Locate the cell with the specified text and output its [x, y] center coordinate. 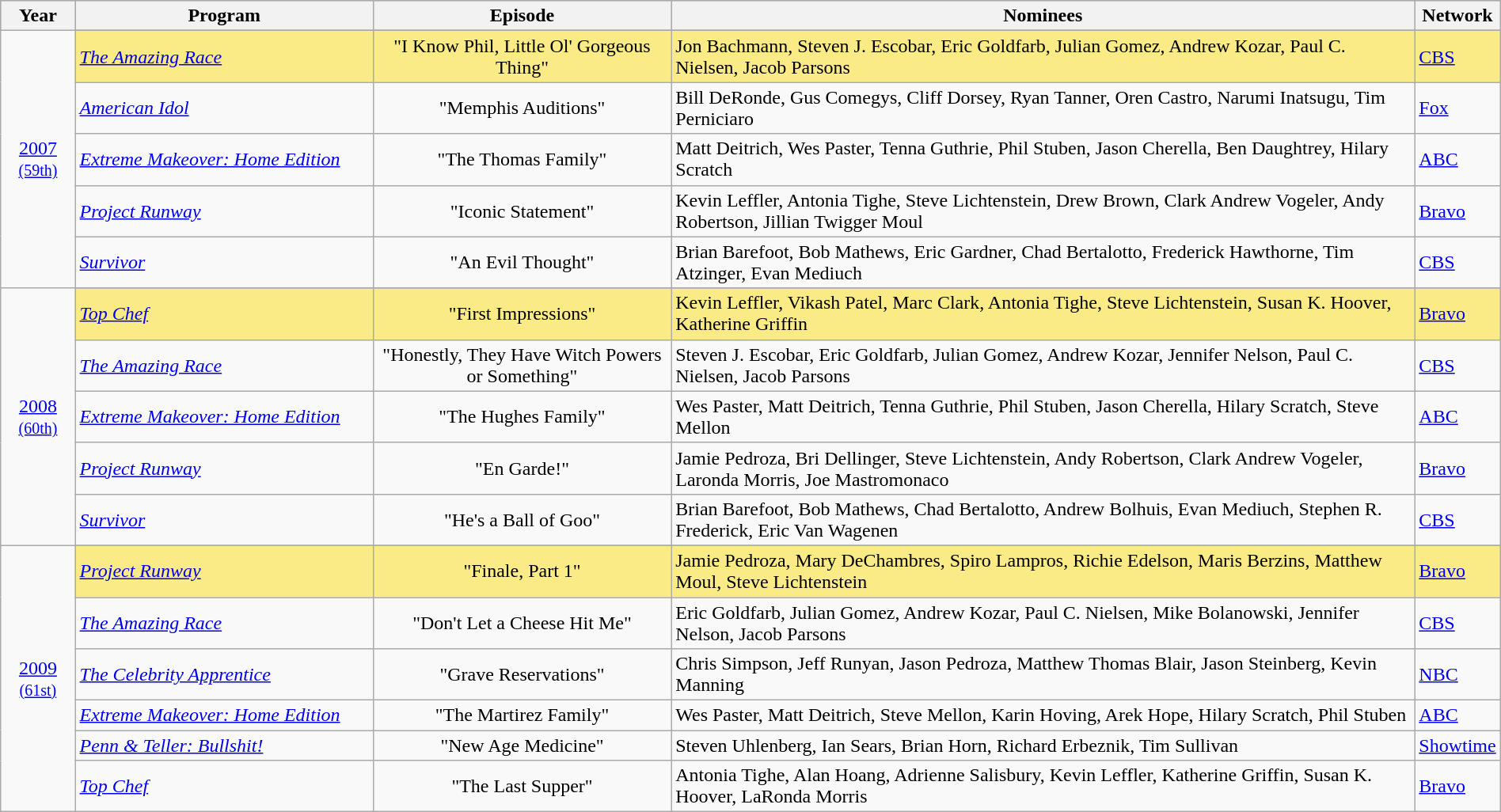
"Memphis Auditions" [522, 108]
Kevin Leffler, Antonia Tighe, Steve Lichtenstein, Drew Brown, Clark Andrew Vogeler, Andy Robertson, Jillian Twigger Moul [1043, 211]
Chris Simpson, Jeff Runyan, Jason Pedroza, Matthew Thomas Blair, Jason Steinberg, Kevin Manning [1043, 674]
Brian Barefoot, Bob Mathews, Chad Bertalotto, Andrew Bolhuis, Evan Mediuch, Stephen R. Frederick, Eric Van Wagenen [1043, 519]
2008(60th) [38, 416]
Nominees [1043, 16]
"An Evil Thought" [522, 263]
"Grave Reservations" [522, 674]
Fox [1457, 108]
Matt Deitrich, Wes Paster, Tenna Guthrie, Phil Stuben, Jason Cherella, Ben Daughtrey, Hilary Scratch [1043, 160]
2007(59th) [38, 160]
Showtime [1457, 746]
Jamie Pedroza, Bri Dellinger, Steve Lichtenstein, Andy Robertson, Clark Andrew Vogeler, Laronda Morris, Joe Mastromonaco [1043, 469]
"First Impressions" [522, 313]
"En Garde!" [522, 469]
2009(61st) [38, 678]
"I Know Phil, Little Ol' Gorgeous Thing" [522, 57]
Bill DeRonde, Gus Comegys, Cliff Dorsey, Ryan Tanner, Oren Castro, Narumi Inatsugu, Tim Perniciaro [1043, 108]
American Idol [224, 108]
"He's a Ball of Goo" [522, 519]
Episode [522, 16]
Network [1457, 16]
"New Age Medicine" [522, 746]
"Honestly, They Have Witch Powers or Something" [522, 366]
"Finale, Part 1" [522, 571]
Antonia Tighe, Alan Hoang, Adrienne Salisbury, Kevin Leffler, Katherine Griffin, Susan K. Hoover, LaRonda Morris [1043, 787]
"The Thomas Family" [522, 160]
Eric Goldfarb, Julian Gomez, Andrew Kozar, Paul C. Nielsen, Mike Bolanowski, Jennifer Nelson, Jacob Parsons [1043, 622]
"The Martirez Family" [522, 715]
"Don't Let a Cheese Hit Me" [522, 622]
"Iconic Statement" [522, 211]
"The Last Supper" [522, 787]
Brian Barefoot, Bob Mathews, Eric Gardner, Chad Bertalotto, Frederick Hawthorne, Tim Atzinger, Evan Mediuch [1043, 263]
Wes Paster, Matt Deitrich, Steve Mellon, Karin Hoving, Arek Hope, Hilary Scratch, Phil Stuben [1043, 715]
Penn & Teller: Bullshit! [224, 746]
Jon Bachmann, Steven J. Escobar, Eric Goldfarb, Julian Gomez, Andrew Kozar, Paul C. Nielsen, Jacob Parsons [1043, 57]
Steven Uhlenberg, Ian Sears, Brian Horn, Richard Erbeznik, Tim Sullivan [1043, 746]
Kevin Leffler, Vikash Patel, Marc Clark, Antonia Tighe, Steve Lichtenstein, Susan K. Hoover, Katherine Griffin [1043, 313]
Program [224, 16]
Jamie Pedroza, Mary DeChambres, Spiro Lampros, Richie Edelson, Maris Berzins, Matthew Moul, Steve Lichtenstein [1043, 571]
NBC [1457, 674]
"The Hughes Family" [522, 416]
Steven J. Escobar, Eric Goldfarb, Julian Gomez, Andrew Kozar, Jennifer Nelson, Paul C. Nielsen, Jacob Parsons [1043, 366]
The Celebrity Apprentice [224, 674]
Year [38, 16]
Wes Paster, Matt Deitrich, Tenna Guthrie, Phil Stuben, Jason Cherella, Hilary Scratch, Steve Mellon [1043, 416]
